Provide the [x, y] coordinate of the cell's center where the given text is located.  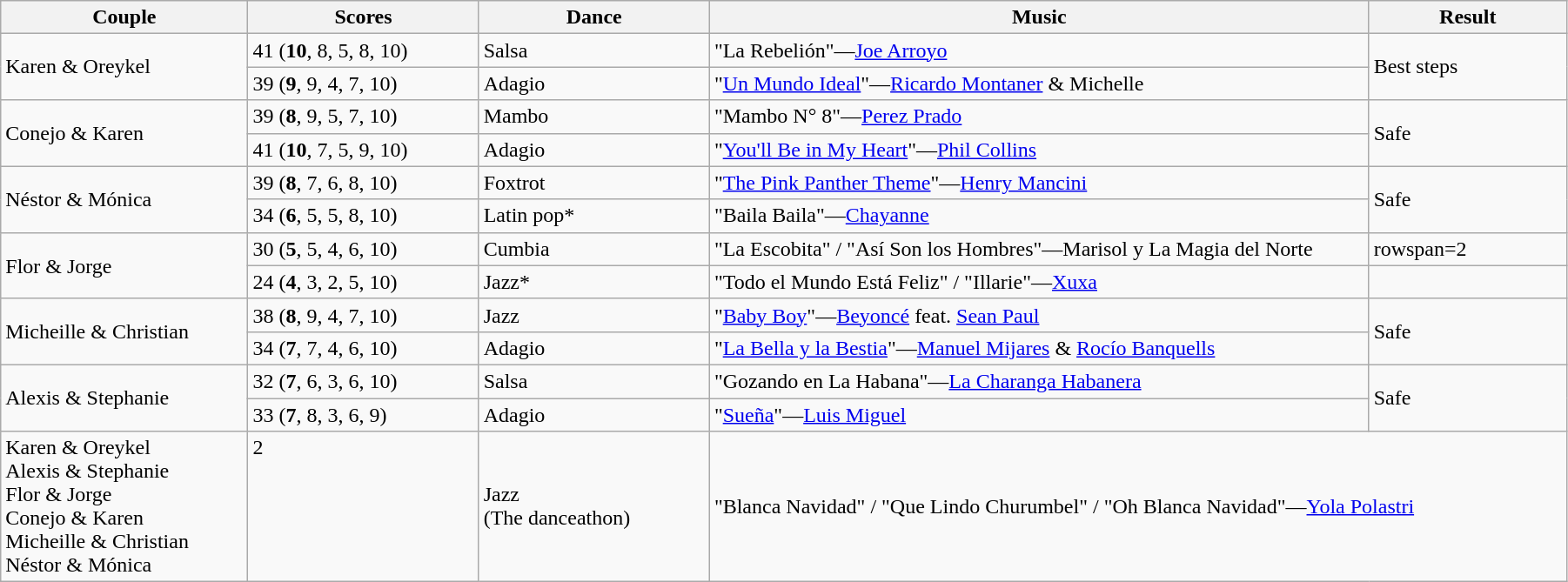
39 (8, 7, 6, 8, 10) [364, 183]
"You'll Be in My Heart"—Phil Collins [1039, 150]
"La Rebelión"—Joe Arroyo [1039, 50]
Latin pop* [593, 216]
32 (7, 6, 3, 6, 10) [364, 381]
Foxtrot [593, 183]
Couple [124, 17]
Jazz(The danceathon) [593, 506]
Dance [593, 17]
30 (5, 5, 4, 6, 10) [364, 249]
Music [1039, 17]
41 (10, 7, 5, 9, 10) [364, 150]
"Blanca Navidad" / "Que Lindo Churumbel" / "Oh Blanca Navidad"—Yola Polastri [1138, 506]
Alexis & Stephanie [124, 398]
Karen & Oreykel [124, 67]
"Baby Boy"—Beyoncé feat. Sean Paul [1039, 315]
rowspan=2 [1467, 249]
2 [364, 506]
Scores [364, 17]
Néstor & Mónica [124, 199]
33 (7, 8, 3, 6, 9) [364, 415]
"La Escobita" / "Así Son los Hombres"—Marisol y La Magia del Norte [1039, 249]
Flor & Jorge [124, 265]
Jazz [593, 315]
39 (8, 9, 5, 7, 10) [364, 117]
38 (8, 9, 4, 7, 10) [364, 315]
"Mambo N° 8"—Perez Prado [1039, 117]
Micheille & Christian [124, 331]
39 (9, 9, 4, 7, 10) [364, 84]
41 (10, 8, 5, 8, 10) [364, 50]
24 (4, 3, 2, 5, 10) [364, 282]
34 (6, 5, 5, 8, 10) [364, 216]
"Todo el Mundo Está Feliz" / "Illarie"—Xuxa [1039, 282]
"Sueña"—Luis Miguel [1039, 415]
Best steps [1467, 67]
Cumbia [593, 249]
Karen & OreykelAlexis & StephanieFlor & JorgeConejo & KarenMicheille & ChristianNéstor & Mónica [124, 506]
"Un Mundo Ideal"—Ricardo Montaner & Michelle [1039, 84]
Conejo & Karen [124, 133]
34 (7, 7, 4, 6, 10) [364, 348]
"La Bella y la Bestia"—Manuel Mijares & Rocío Banquells [1039, 348]
"Baila Baila"—Chayanne [1039, 216]
Mambo [593, 117]
Result [1467, 17]
"Gozando en La Habana"—La Charanga Habanera [1039, 381]
"The Pink Panther Theme"—Henry Mancini [1039, 183]
Jazz* [593, 282]
